Extract the (X, Y) coordinate from the center of the cell holding the provided text.  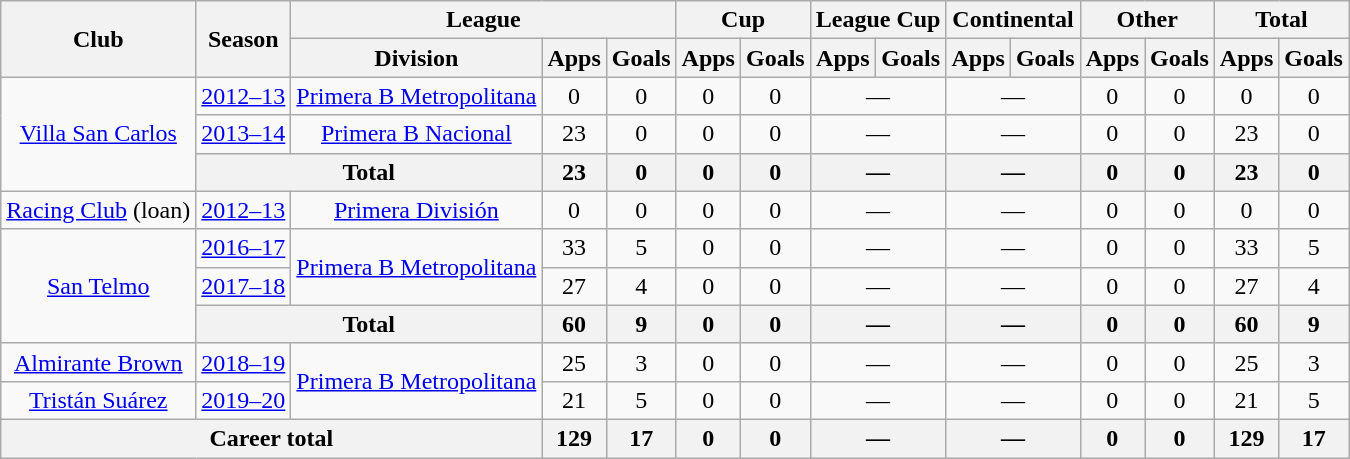
Primera División (416, 210)
League Cup (878, 20)
2016–17 (244, 248)
Villa San Carlos (98, 134)
2013–14 (244, 134)
Club (98, 39)
Season (244, 39)
League (484, 20)
Almirante Brown (98, 362)
Continental (1013, 20)
Division (416, 58)
Cup (743, 20)
Racing Club (loan) (98, 210)
Career total (272, 438)
Tristán Suárez (98, 400)
2019–20 (244, 400)
2018–19 (244, 362)
San Telmo (98, 286)
2017–18 (244, 286)
Other (1147, 20)
Primera B Nacional (416, 134)
